Return the (x, y) coordinate for the center point of the cell that contains the specified text.  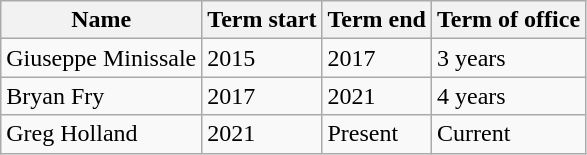
Term of office (508, 20)
Giuseppe Minissale (102, 58)
Term end (377, 20)
Name (102, 20)
Current (508, 134)
2015 (262, 58)
Present (377, 134)
Term start (262, 20)
3 years (508, 58)
4 years (508, 96)
Greg Holland (102, 134)
Bryan Fry (102, 96)
